Provide the (x, y) coordinate of the cell's center where the given text is located.  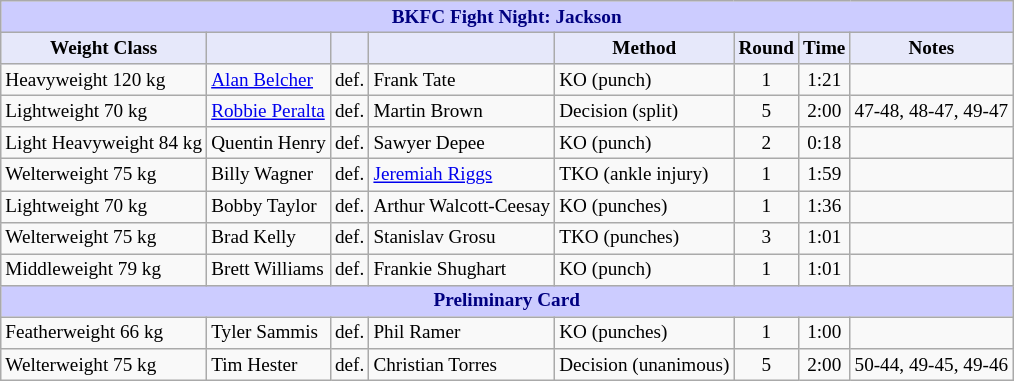
1:59 (824, 175)
Martin Brown (462, 111)
TKO (punches) (644, 238)
1:21 (824, 80)
3 (766, 238)
Preliminary Card (507, 301)
1:36 (824, 206)
Tim Hester (269, 365)
Tyler Sammis (269, 333)
Arthur Walcott-Ceesay (462, 206)
Phil Ramer (462, 333)
Notes (932, 48)
Time (824, 48)
Quentin Henry (269, 143)
Sawyer Depee (462, 143)
50-44, 49-45, 49-46 (932, 365)
Decision (unanimous) (644, 365)
Featherweight 66 kg (104, 333)
Robbie Peralta (269, 111)
Billy Wagner (269, 175)
BKFC Fight Night: Jackson (507, 17)
Decision (split) (644, 111)
Middleweight 79 kg (104, 270)
Alan Belcher (269, 80)
47-48, 48-47, 49-47 (932, 111)
Heavyweight 120 kg (104, 80)
Light Heavyweight 84 kg (104, 143)
Christian Torres (462, 365)
Round (766, 48)
Frank Tate (462, 80)
TKO (ankle injury) (644, 175)
Jeremiah Riggs (462, 175)
1:00 (824, 333)
Weight Class (104, 48)
Brad Kelly (269, 238)
Stanislav Grosu (462, 238)
2 (766, 143)
Frankie Shughart (462, 270)
Brett Williams (269, 270)
Bobby Taylor (269, 206)
0:18 (824, 143)
Method (644, 48)
